Extract the [x, y] coordinate from the center of the cell holding the provided text.  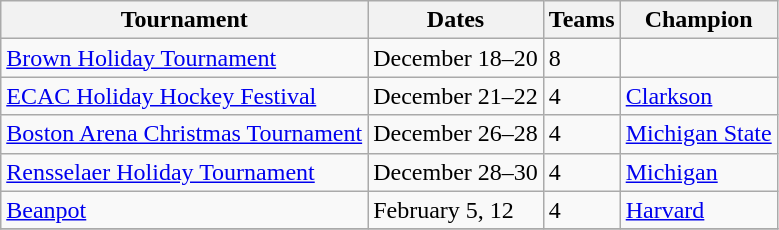
December 21–22 [456, 96]
Brown Holiday Tournament [184, 58]
ECAC Holiday Hockey Festival [184, 96]
Beanpot [184, 210]
Boston Arena Christmas Tournament [184, 134]
Harvard [698, 210]
Champion [698, 20]
Rensselaer Holiday Tournament [184, 172]
December 18–20 [456, 58]
December 26–28 [456, 134]
Clarkson [698, 96]
February 5, 12 [456, 210]
December 28–30 [456, 172]
Michigan [698, 172]
Michigan State [698, 134]
Tournament [184, 20]
8 [582, 58]
Teams [582, 20]
Dates [456, 20]
